Search for the cell housing the specified text and yield its [X, Y] center coordinate. 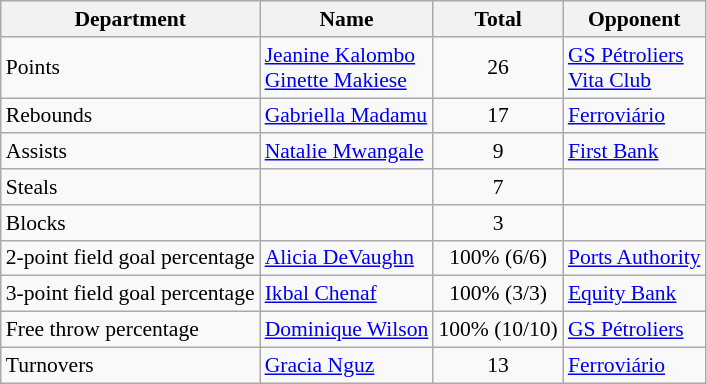
Name [347, 19]
Free throw percentage [130, 330]
Opponent [634, 19]
17 [498, 116]
GS Pétroliers Vita Club [634, 68]
100% (6/6) [498, 258]
7 [498, 187]
Rebounds [130, 116]
Alicia DeVaughn [347, 258]
Gabriella Madamu [347, 116]
First Bank [634, 152]
100% (3/3) [498, 294]
100% (10/10) [498, 330]
Total [498, 19]
Turnovers [130, 365]
Points [130, 68]
Equity Bank [634, 294]
9 [498, 152]
Assists [130, 152]
13 [498, 365]
Dominique Wilson [347, 330]
Blocks [130, 223]
2-point field goal percentage [130, 258]
Steals [130, 187]
3 [498, 223]
26 [498, 68]
3-point field goal percentage [130, 294]
Ports Authority [634, 258]
Department [130, 19]
Ikbal Chenaf [347, 294]
Gracia Nguz [347, 365]
Jeanine Kalombo Ginette Makiese [347, 68]
GS Pétroliers [634, 330]
Natalie Mwangale [347, 152]
